Determine the (x, y) coordinate at the center of the cell enclosing the given text.  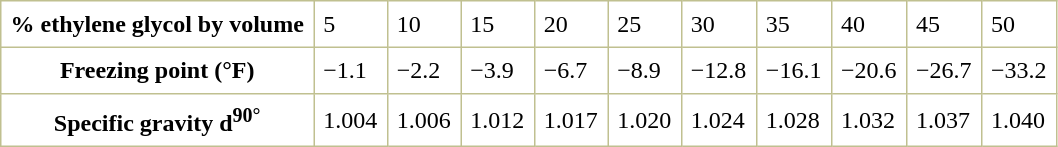
40 (868, 24)
1.006 (424, 120)
−3.9 (498, 70)
1.032 (868, 120)
10 (424, 24)
1.004 (351, 120)
20 (571, 24)
Specific gravity d90° (158, 120)
1.028 (794, 120)
1.040 (1018, 120)
−33.2 (1018, 70)
35 (794, 24)
15 (498, 24)
5 (351, 24)
1.024 (718, 120)
1.012 (498, 120)
−12.8 (718, 70)
−8.9 (645, 70)
1.017 (571, 120)
% ethylene glycol by volume (158, 24)
−26.7 (944, 70)
30 (718, 24)
−1.1 (351, 70)
45 (944, 24)
1.037 (944, 120)
1.020 (645, 120)
25 (645, 24)
−2.2 (424, 70)
50 (1018, 24)
−16.1 (794, 70)
Freezing point (°F) (158, 70)
−20.6 (868, 70)
−6.7 (571, 70)
